Return the [x, y] coordinate for the center point of the cell that contains the specified text.  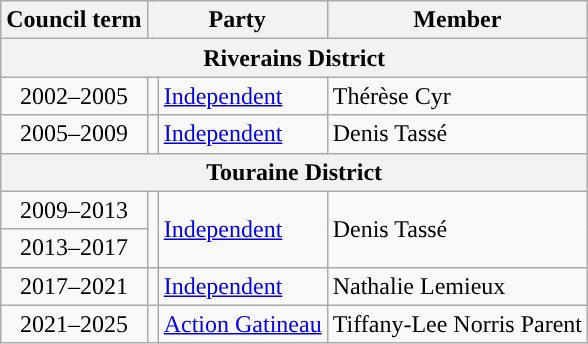
Riverains District [294, 58]
Party [237, 20]
Action Gatineau [242, 324]
Touraine District [294, 172]
2017–2021 [74, 286]
2002–2005 [74, 96]
2021–2025 [74, 324]
2013–2017 [74, 248]
Council term [74, 20]
2005–2009 [74, 134]
Member [457, 20]
Tiffany-Lee Norris Parent [457, 324]
Nathalie Lemieux [457, 286]
Thérèse Cyr [457, 96]
2009–2013 [74, 210]
